Detect which cell encompasses the target text, then output its (X, Y) center coordinate. 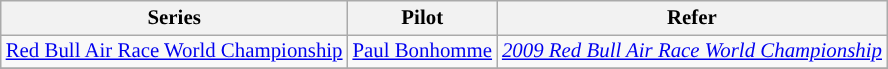
Pilot (422, 18)
Series (174, 18)
Red Bull Air Race World Championship (174, 51)
Refer (692, 18)
Paul Bonhomme (422, 51)
2009 Red Bull Air Race World Championship (692, 51)
